Detect which cell encompasses the target text, then output its [x, y] center coordinate. 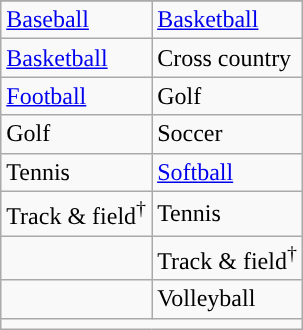
Football [76, 96]
Volleyball [228, 299]
Soccer [228, 134]
Cross country [228, 58]
Softball [228, 172]
Baseball [76, 20]
